Extract the (X, Y) coordinate from the center of the cell holding the provided text.  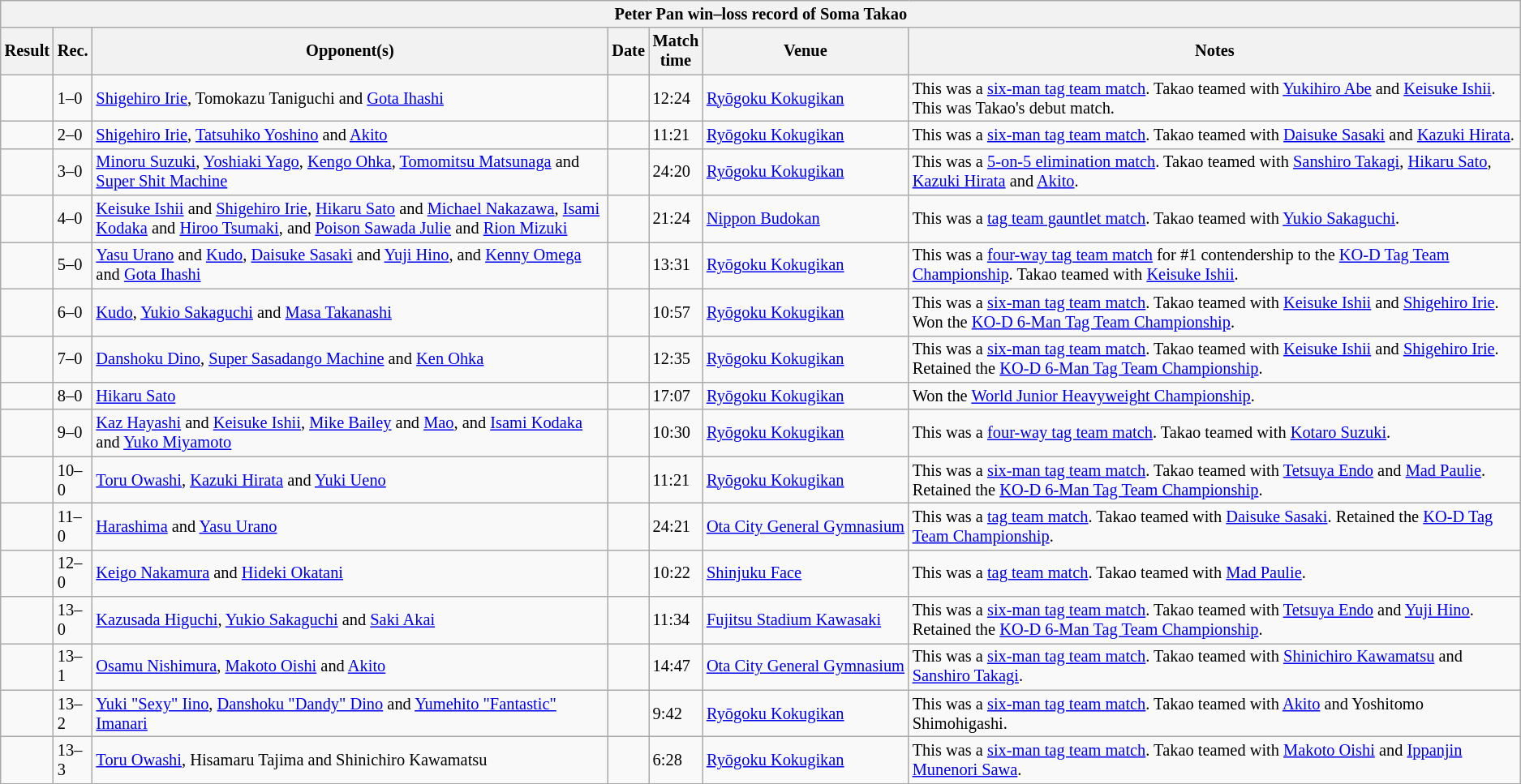
Fujitsu Stadium Kawasaki (806, 620)
13–2 (73, 713)
5–0 (73, 265)
This was a six-man tag team match. Takao teamed with Shinichiro Kawamatsu and Sanshiro Takagi. (1215, 666)
Opponent(s) (350, 51)
Osamu Nishimura, Makoto Oishi and Akito (350, 666)
Peter Pan win–loss record of Soma Takao (761, 14)
10–0 (73, 480)
12–0 (73, 573)
Result (28, 51)
Rec. (73, 51)
Nippon Budokan (806, 219)
Shigehiro Irie, Tomokazu Taniguchi and Gota Ihashi (350, 98)
Yasu Urano and Kudo, Daisuke Sasaki and Yuji Hino, and Kenny Omega and Gota Ihashi (350, 265)
14:47 (676, 666)
3–0 (73, 172)
This was a six-man tag team match. Takao teamed with Makoto Oishi and Ippanjin Munenori Sawa. (1215, 760)
Match time (676, 51)
Kazusada Higuchi, Yukio Sakaguchi and Saki Akai (350, 620)
This was a six-man tag team match. Takao teamed with Yukihiro Abe and Keisuke Ishii. This was Takao's debut match. (1215, 98)
9–0 (73, 433)
Notes (1215, 51)
This was a six-man tag team match. Takao teamed with Tetsuya Endo and Yuji Hino. Retained the KO-D 6-Man Tag Team Championship. (1215, 620)
12:35 (676, 359)
24:21 (676, 526)
Toru Owashi, Kazuki Hirata and Yuki Ueno (350, 480)
Harashima and Yasu Urano (350, 526)
6–0 (73, 312)
This was a six-man tag team match. Takao teamed with Daisuke Sasaki and Kazuki Hirata. (1215, 135)
Shinjuku Face (806, 573)
13–1 (73, 666)
10:57 (676, 312)
8–0 (73, 396)
10:30 (676, 433)
6:28 (676, 760)
This was a six-man tag team match. Takao teamed with Akito and Yoshitomo Shimohigashi. (1215, 713)
2–0 (73, 135)
Kudo, Yukio Sakaguchi and Masa Takanashi (350, 312)
Kaz Hayashi and Keisuke Ishii, Mike Bailey and Mao, and Isami Kodaka and Yuko Miyamoto (350, 433)
9:42 (676, 713)
10:22 (676, 573)
Minoru Suzuki, Yoshiaki Yago, Kengo Ohka, Tomomitsu Matsunaga and Super Shit Machine (350, 172)
21:24 (676, 219)
This was a tag team gauntlet match. Takao teamed with Yukio Sakaguchi. (1215, 219)
Won the World Junior Heavyweight Championship. (1215, 396)
This was a six-man tag team match. Takao teamed with Keisuke Ishii and Shigehiro Irie. Won the KO-D 6-Man Tag Team Championship. (1215, 312)
This was a four-way tag team match for #1 contendership to the KO-D Tag Team Championship. Takao teamed with Keisuke Ishii. (1215, 265)
11–0 (73, 526)
12:24 (676, 98)
Keisuke Ishii and Shigehiro Irie, Hikaru Sato and Michael Nakazawa, Isami Kodaka and Hiroo Tsumaki, and Poison Sawada Julie and Rion Mizuki (350, 219)
13:31 (676, 265)
7–0 (73, 359)
Date (628, 51)
This was a tag team match. Takao teamed with Mad Paulie. (1215, 573)
11:34 (676, 620)
13–3 (73, 760)
This was a four-way tag team match. Takao teamed with Kotaro Suzuki. (1215, 433)
4–0 (73, 219)
Hikaru Sato (350, 396)
13–0 (73, 620)
This was a 5-on-5 elimination match. Takao teamed with Sanshiro Takagi, Hikaru Sato, Kazuki Hirata and Akito. (1215, 172)
This was a tag team match. Takao teamed with Daisuke Sasaki. Retained the KO-D Tag Team Championship. (1215, 526)
1–0 (73, 98)
Danshoku Dino, Super Sasadango Machine and Ken Ohka (350, 359)
Keigo Nakamura and Hideki Okatani (350, 573)
This was a six-man tag team match. Takao teamed with Keisuke Ishii and Shigehiro Irie. Retained the KO-D 6-Man Tag Team Championship. (1215, 359)
17:07 (676, 396)
24:20 (676, 172)
Venue (806, 51)
This was a six-man tag team match. Takao teamed with Tetsuya Endo and Mad Paulie. Retained the KO-D 6-Man Tag Team Championship. (1215, 480)
Toru Owashi, Hisamaru Tajima and Shinichiro Kawamatsu (350, 760)
Shigehiro Irie, Tatsuhiko Yoshino and Akito (350, 135)
Yuki "Sexy" Iino, Danshoku "Dandy" Dino and Yumehito "Fantastic" Imanari (350, 713)
